Provide the [x, y] coordinate of the cell's center where the given text is located.  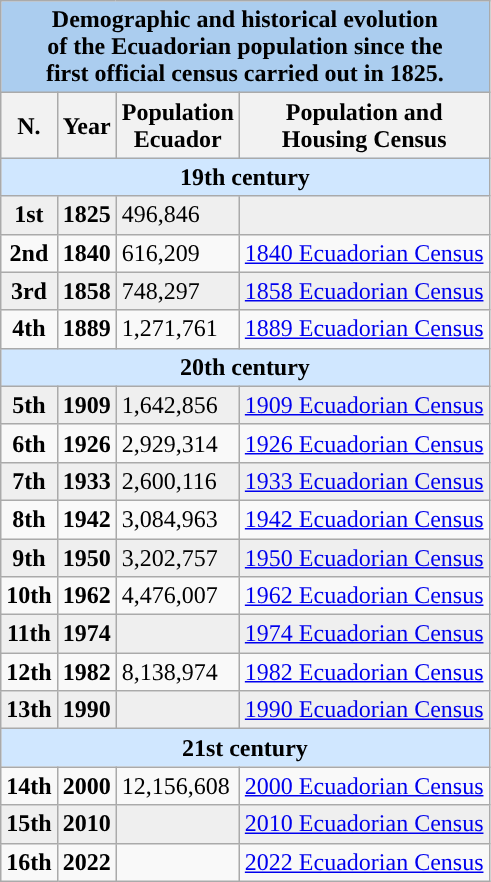
21st century [245, 748]
3,202,757 [178, 557]
12th [29, 672]
14th [29, 786]
1950 Ecuadorian Census [364, 557]
1840 Ecuadorian Census [364, 253]
2010 Ecuadorian Census [364, 824]
8,138,974 [178, 672]
1982 [86, 672]
1974 [86, 634]
2,929,314 [178, 443]
7th [29, 481]
1926 Ecuadorian Census [364, 443]
1,271,761 [178, 329]
10th [29, 596]
1,642,856 [178, 405]
2000 Ecuadorian Census [364, 786]
3,084,963 [178, 519]
1st [29, 215]
2010 [86, 824]
1889 Ecuadorian Census [364, 329]
748,297 [178, 291]
Population and Housing Census [364, 126]
1990 [86, 710]
4,476,007 [178, 596]
1889 [86, 329]
1990 Ecuadorian Census [364, 710]
2nd [29, 253]
19th century [245, 177]
2,600,116 [178, 481]
6th [29, 443]
15th [29, 824]
3rd [29, 291]
1933 [86, 481]
616,209 [178, 253]
1942 [86, 519]
1962 [86, 596]
1950 [86, 557]
20th century [245, 367]
9th [29, 557]
2022 [86, 862]
Demographic and historical evolution of the Ecuadorian population since the first official census carried out in 1825. [245, 47]
1974 Ecuadorian Census [364, 634]
8th [29, 519]
16th [29, 862]
1962 Ecuadorian Census [364, 596]
496,846 [178, 215]
1933 Ecuadorian Census [364, 481]
1840 [86, 253]
1825 [86, 215]
Year [86, 126]
1858 [86, 291]
2022 Ecuadorian Census [364, 862]
4th [29, 329]
1909 Ecuadorian Census [364, 405]
1926 [86, 443]
5th [29, 405]
PopulationEcuador [178, 126]
2000 [86, 786]
12,156,608 [178, 786]
1858 Ecuadorian Census [364, 291]
1982 Ecuadorian Census [364, 672]
1909 [86, 405]
13th [29, 710]
1942 Ecuadorian Census [364, 519]
11th [29, 634]
N. [29, 126]
